Search for the cell housing the specified text and yield its [X, Y] center coordinate. 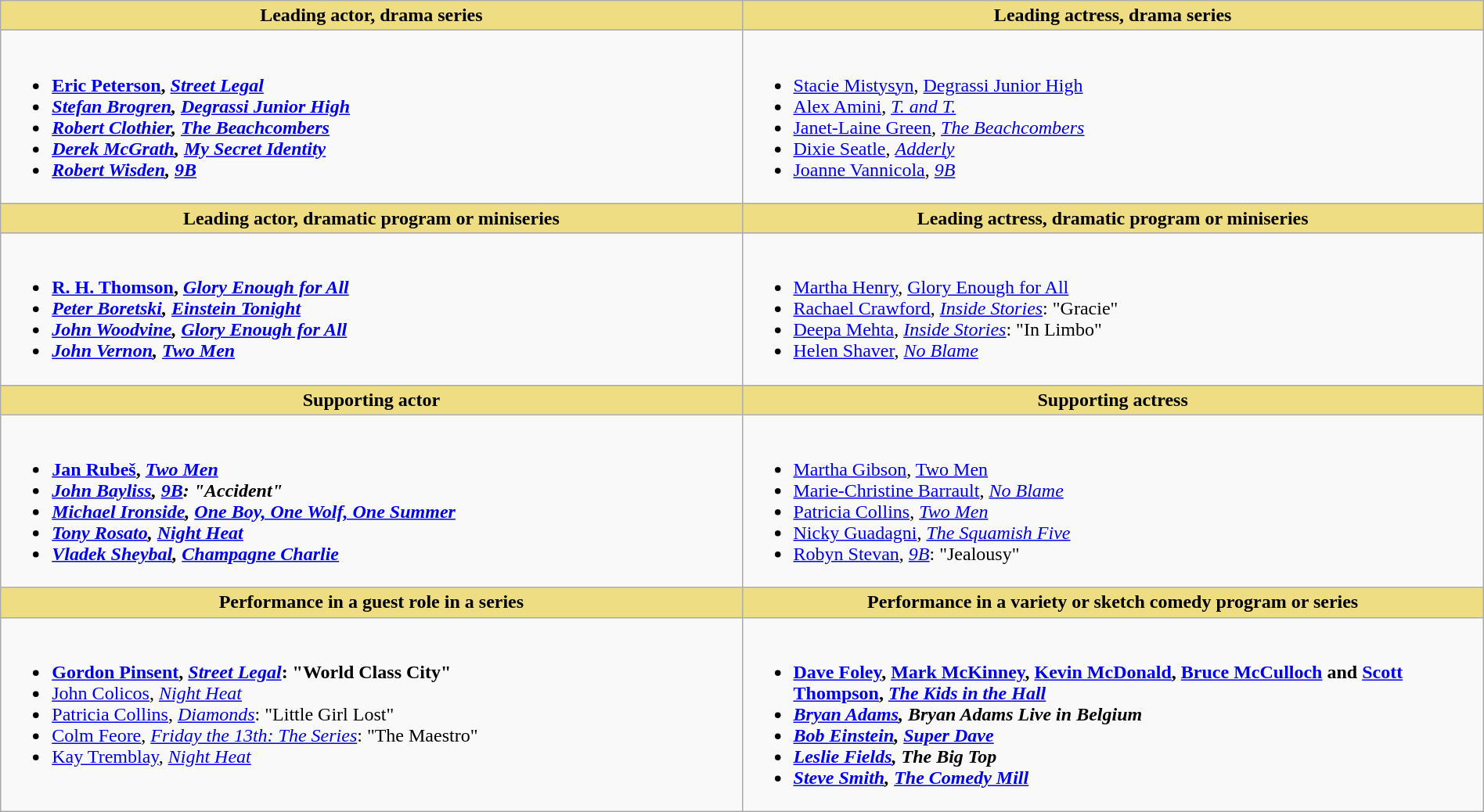
Leading actress, drama series [1113, 16]
Eric Peterson, Street LegalStefan Brogren, Degrassi Junior HighRobert Clothier, The BeachcombersDerek McGrath, My Secret IdentityRobert Wisden, 9B [371, 117]
Performance in a guest role in a series [371, 602]
Leading actor, drama series [371, 16]
R. H. Thomson, Glory Enough for AllPeter Boretski, Einstein TonightJohn Woodvine, Glory Enough for AllJohn Vernon, Two Men [371, 309]
Martha Gibson, Two MenMarie-Christine Barrault, No BlamePatricia Collins, Two MenNicky Guadagni, The Squamish FiveRobyn Stevan, 9B: "Jealousy" [1113, 501]
Supporting actress [1113, 400]
Leading actress, dramatic program or miniseries [1113, 218]
Martha Henry, Glory Enough for AllRachael Crawford, Inside Stories: "Gracie"Deepa Mehta, Inside Stories: "In Limbo"Helen Shaver, No Blame [1113, 309]
Performance in a variety or sketch comedy program or series [1113, 602]
Leading actor, dramatic program or miniseries [371, 218]
Supporting actor [371, 400]
Jan Rubeš, Two MenJohn Bayliss, 9B: "Accident"Michael Ironside, One Boy, One Wolf, One SummerTony Rosato, Night HeatVladek Sheybal, Champagne Charlie [371, 501]
Stacie Mistysyn, Degrassi Junior HighAlex Amini, T. and T.Janet-Laine Green, The BeachcombersDixie Seatle, AdderlyJoanne Vannicola, 9B [1113, 117]
